Extract the [x, y] coordinate from the center of the cell holding the provided text.  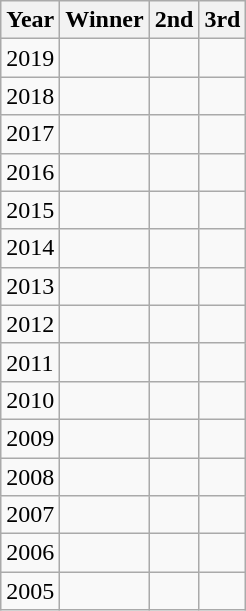
2008 [30, 477]
2018 [30, 96]
2005 [30, 591]
2011 [30, 362]
2012 [30, 324]
2019 [30, 58]
2010 [30, 400]
2017 [30, 134]
2007 [30, 515]
2014 [30, 248]
Year [30, 20]
2006 [30, 553]
2nd [174, 20]
2015 [30, 210]
Winner [104, 20]
2016 [30, 172]
3rd [222, 20]
2009 [30, 438]
2013 [30, 286]
